From the cell containing the given text, extract its center point as (x, y) coordinate. 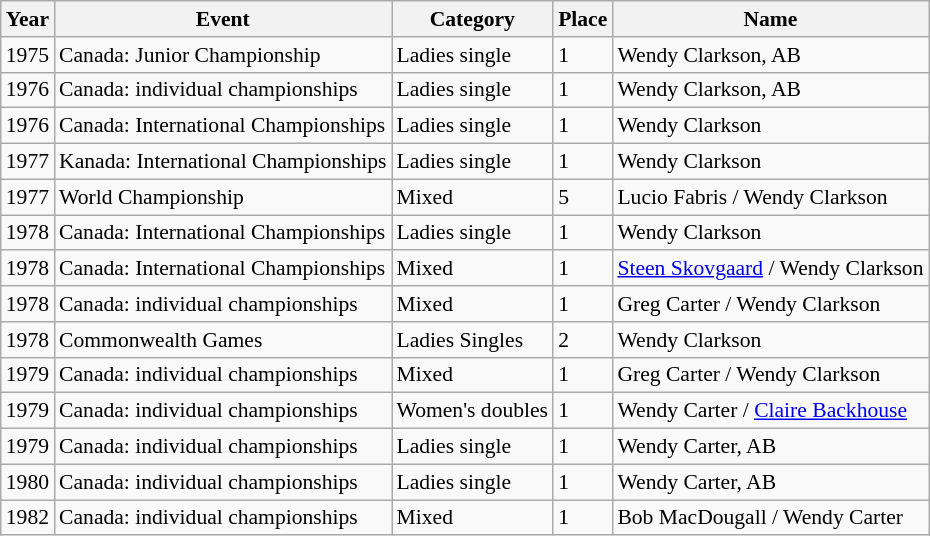
Commonwealth Games (222, 340)
Name (770, 19)
1980 (28, 482)
Steen Skovgaard / Wendy Clarkson (770, 269)
2 (582, 340)
Canada: Junior Championship (222, 55)
Women's doubles (473, 411)
Year (28, 19)
1975 (28, 55)
Wendy Carter / Claire Backhouse (770, 411)
Ladies Singles (473, 340)
Kanada: International Championships (222, 162)
1982 (28, 518)
Place (582, 19)
World Championship (222, 197)
Bob MacDougall / Wendy Carter (770, 518)
5 (582, 197)
Lucio Fabris / Wendy Clarkson (770, 197)
Category (473, 19)
Event (222, 19)
